Search for the cell housing the specified text and yield its (X, Y) center coordinate. 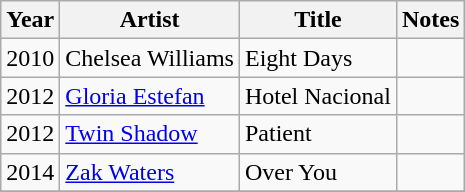
Zak Waters (150, 172)
Twin Shadow (150, 134)
Title (318, 20)
2010 (30, 58)
2014 (30, 172)
Eight Days (318, 58)
Artist (150, 20)
Year (30, 20)
Over You (318, 172)
Gloria Estefan (150, 96)
Hotel Nacional (318, 96)
Notes (430, 20)
Patient (318, 134)
Chelsea Williams (150, 58)
